Determine the (X, Y) coordinate at the center of the cell enclosing the given text.  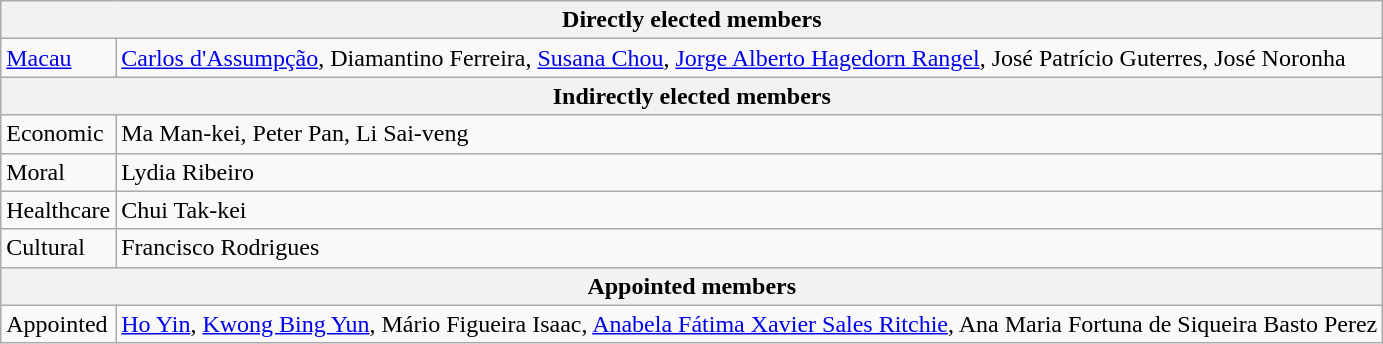
Chui Tak-kei (750, 210)
Moral (58, 172)
Cultural (58, 248)
Healthcare (58, 210)
Indirectly elected members (692, 96)
Macau (58, 58)
Ho Yin, Kwong Bing Yun, Mário Figueira Isaac, Anabela Fátima Xavier Sales Ritchie, Ana Maria Fortuna de Siqueira Basto Perez (750, 324)
Carlos d'Assumpção, Diamantino Ferreira, Susana Chou, Jorge Alberto Hagedorn Rangel, José Patrício Guterres, José Noronha (750, 58)
Appointed members (692, 286)
Directly elected members (692, 20)
Economic (58, 134)
Appointed (58, 324)
Ma Man-kei, Peter Pan, Li Sai-veng (750, 134)
Francisco Rodrigues (750, 248)
Lydia Ribeiro (750, 172)
